Capture the cell that displays the provided text and extract its [X, Y] central coordinate. 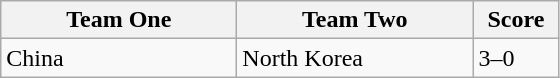
Team Two [355, 20]
3–0 [516, 58]
Score [516, 20]
China [119, 58]
Team One [119, 20]
North Korea [355, 58]
